Provide the [X, Y] coordinate of the cell's center where the given text is located.  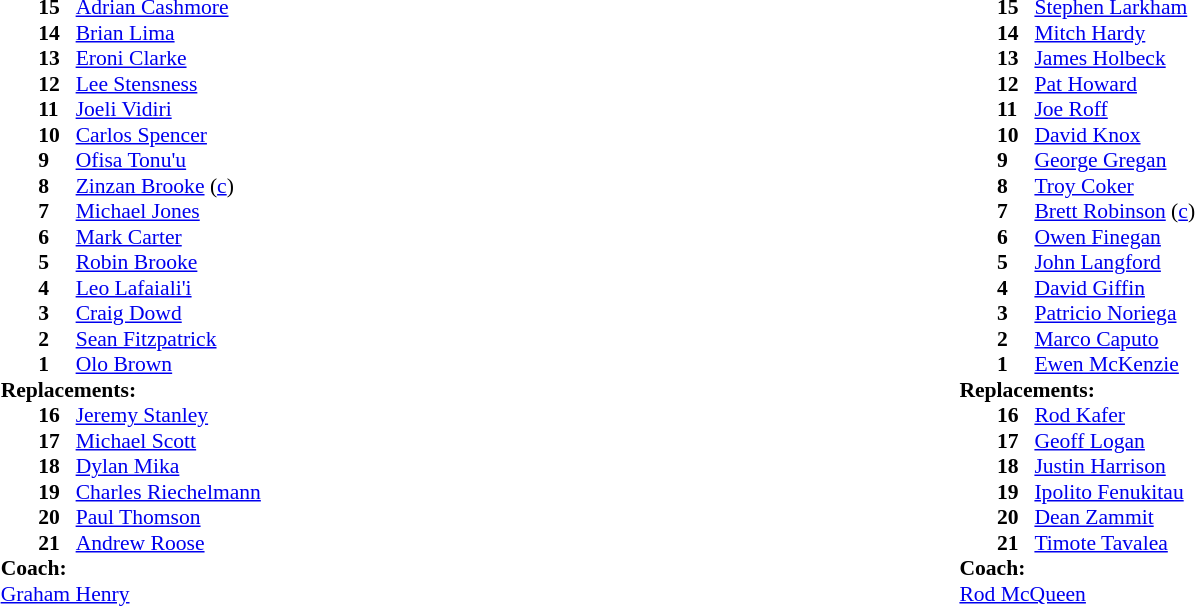
Robin Brooke [168, 263]
Ipolito Fenukitau [1114, 492]
Geoff Logan [1114, 441]
David Giffin [1114, 288]
David Knox [1114, 135]
Brett Robinson (c) [1114, 211]
Dylan Mika [168, 467]
Justin Harrison [1114, 467]
George Gregan [1114, 161]
Zinzan Brooke (c) [168, 186]
Paul Thomson [168, 517]
Pat Howard [1114, 84]
Sean Fitzpatrick [168, 339]
Charles Riechelmann [168, 492]
Mitch Hardy [1114, 33]
James Holbeck [1114, 59]
Andrew Roose [168, 543]
John Langford [1114, 263]
Jeremy Stanley [168, 415]
Timote Tavalea [1114, 543]
Patricio Noriega [1114, 313]
Joeli Vidiri [168, 109]
Carlos Spencer [168, 135]
Rod Kafer [1114, 415]
Dean Zammit [1114, 517]
Ofisa Tonu'u [168, 161]
Michael Jones [168, 211]
Joe Roff [1114, 109]
Ewen McKenzie [1114, 365]
Leo Lafaiali'i [168, 288]
Mark Carter [168, 237]
Craig Dowd [168, 313]
Olo Brown [168, 365]
Owen Finegan [1114, 237]
Marco Caputo [1114, 339]
Eroni Clarke [168, 59]
Brian Lima [168, 33]
Lee Stensness [168, 84]
Michael Scott [168, 441]
Troy Coker [1114, 186]
